Capture the cell that displays the provided text and extract its [x, y] central coordinate. 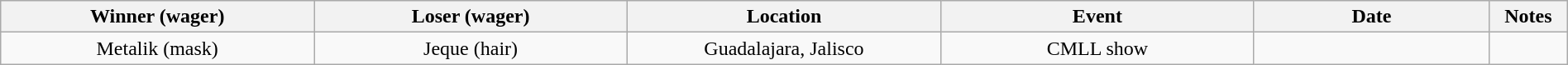
Notes [1528, 17]
Location [784, 17]
Jeque (hair) [471, 48]
CMLL show [1097, 48]
Winner (wager) [157, 17]
Loser (wager) [471, 17]
Date [1371, 17]
Guadalajara, Jalisco [784, 48]
Event [1097, 17]
Metalik (mask) [157, 48]
